Output the (X, Y) coordinate of the center of the cell containing the given text.  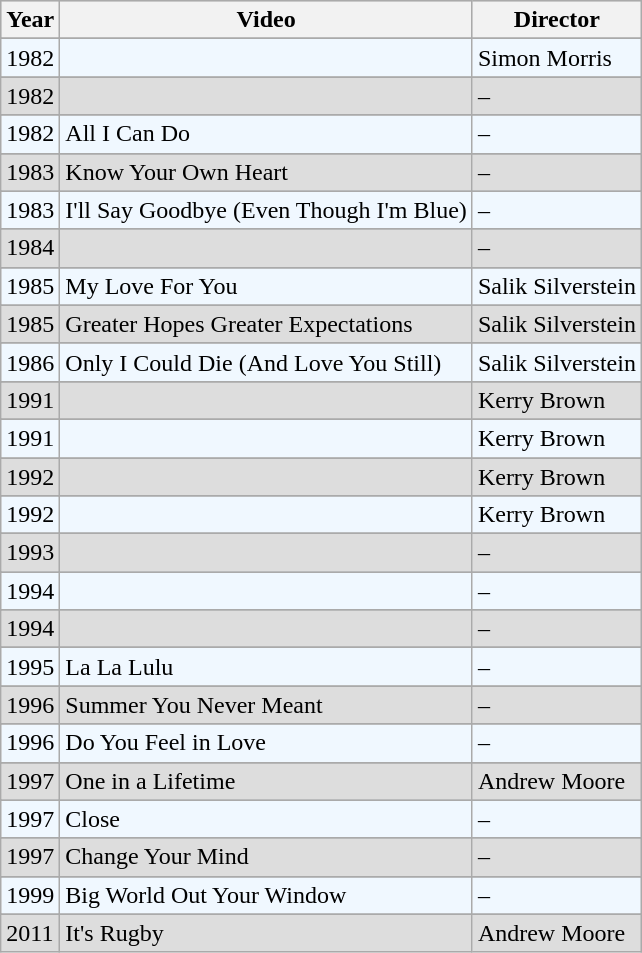
Only I Could Die (And Love You Still) (266, 362)
1999 (30, 895)
Close (266, 819)
Big World Out Your Window (266, 895)
Know Your Own Heart (266, 172)
1995 (30, 667)
Change Your Mind (266, 857)
I'll Say Goodbye (Even Though I'm Blue) (266, 210)
1993 (30, 553)
Greater Hopes Greater Expectations (266, 324)
My Love For You (266, 286)
Simon Morris (556, 58)
Summer You Never Meant (266, 705)
Video (266, 20)
1984 (30, 248)
Year (30, 20)
One in a Lifetime (266, 781)
Do You Feel in Love (266, 743)
All I Can Do (266, 134)
1986 (30, 362)
La La Lulu (266, 667)
Director (556, 20)
It's Rugby (266, 933)
2011 (30, 933)
